Find where the given text appears and provide that cell's center as [X, Y] coordinate. 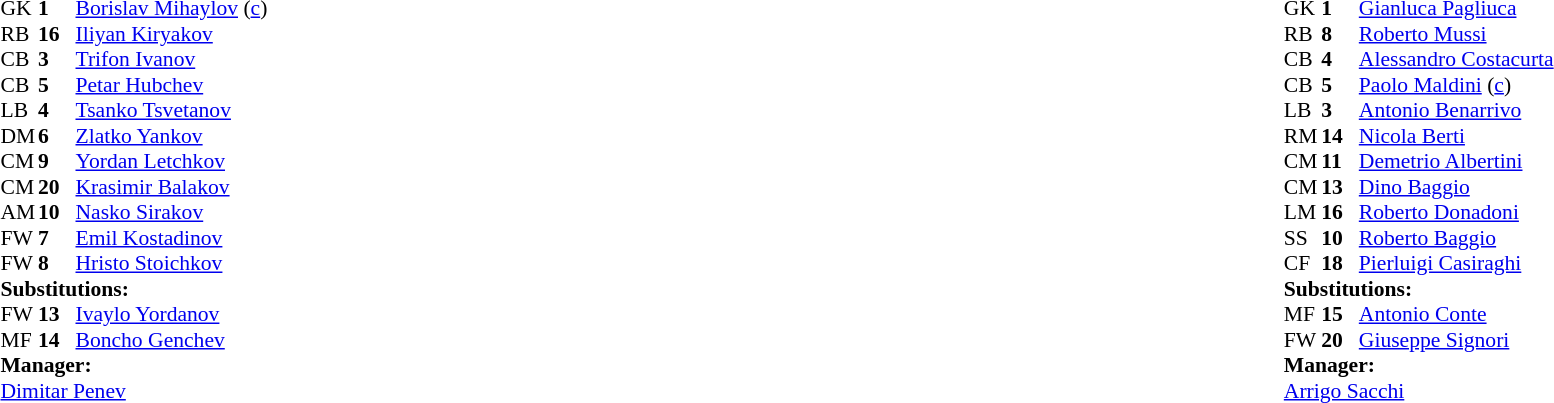
18 [1340, 263]
6 [57, 136]
DM [19, 136]
Roberto Donadoni [1456, 213]
Krasimir Balakov [172, 187]
Antonio Conte [1456, 315]
9 [57, 161]
CF [1303, 263]
Iliyan Kiryakov [172, 34]
SS [1303, 238]
Yordan Letchkov [172, 161]
Dino Baggio [1456, 187]
11 [1340, 161]
Ivaylo Yordanov [172, 315]
Boncho Genchev [172, 340]
Roberto Baggio [1456, 238]
15 [1340, 315]
Alessandro Costacurta [1456, 59]
Trifon Ivanov [172, 59]
Giuseppe Signori [1456, 340]
Tsanko Tsvetanov [172, 111]
Antonio Benarrivo [1456, 111]
7 [57, 238]
Nicola Berti [1456, 136]
Hristo Stoichkov [172, 263]
Demetrio Albertini [1456, 161]
RM [1303, 136]
Paolo Maldini (c) [1456, 85]
Zlatko Yankov [172, 136]
Petar Hubchev [172, 85]
Roberto Mussi [1456, 34]
AM [19, 213]
Emil Kostadinov [172, 238]
LM [1303, 213]
Nasko Sirakov [172, 213]
Pierluigi Casiraghi [1456, 263]
